Determine the (X, Y) coordinate at the center of the cell enclosing the given text.  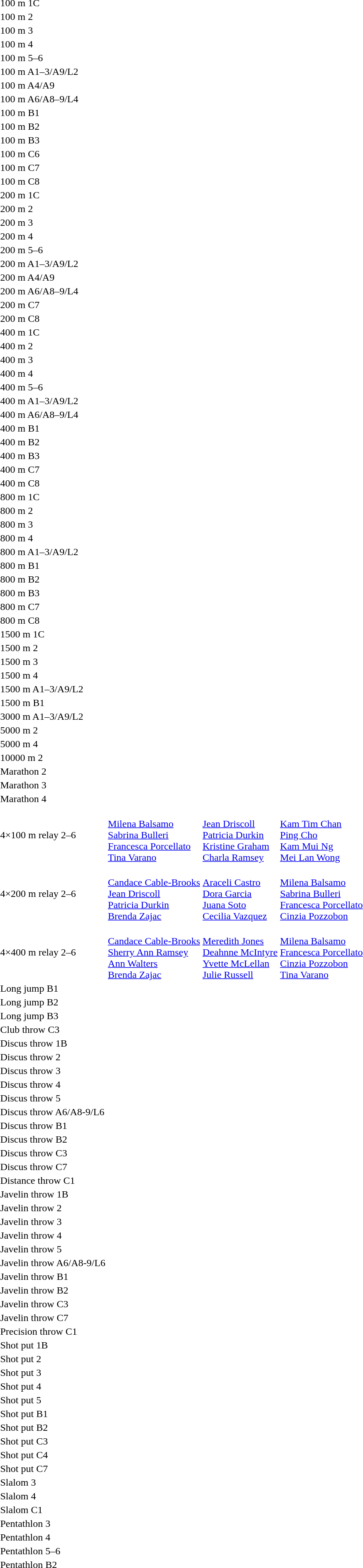
Milena Balsamo Sabrina Bulleri Francesca Porcellato Tina Varano (154, 835)
Candace Cable-Brooks Sherry Ann Ramsey Ann Walters Brenda Zajac (154, 952)
Candace Cable-Brooks Jean Driscoll Patricia Durkin Brenda Zajac (154, 894)
Jean Driscoll Patricia Durkin Kristine Graham Charla Ramsey (240, 835)
Araceli Castro Dora Garcia Juana Soto Cecilia Vazquez (240, 894)
Meredith Jones Deahnne McIntyre Yvette McLellan Julie Russell (240, 952)
